Output the (X, Y) coordinate of the center of the cell containing the given text.  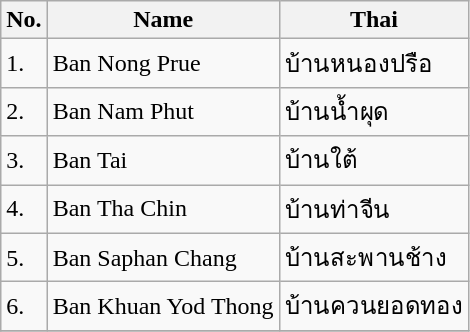
Ban Nam Phut (163, 112)
บ้านท่าจีน (374, 208)
Ban Khuan Yod Thong (163, 306)
บ้านควนยอดทอง (374, 306)
4. (24, 208)
บ้านสะพานช้าง (374, 258)
2. (24, 112)
Ban Tai (163, 160)
3. (24, 160)
5. (24, 258)
บ้านใต้ (374, 160)
6. (24, 306)
Name (163, 20)
บ้านน้ำผุด (374, 112)
Thai (374, 20)
บ้านหนองปรือ (374, 64)
Ban Saphan Chang (163, 258)
1. (24, 64)
No. (24, 20)
Ban Tha Chin (163, 208)
Ban Nong Prue (163, 64)
